Identify which cell holds the provided text, then report its (x, y) central coordinate. 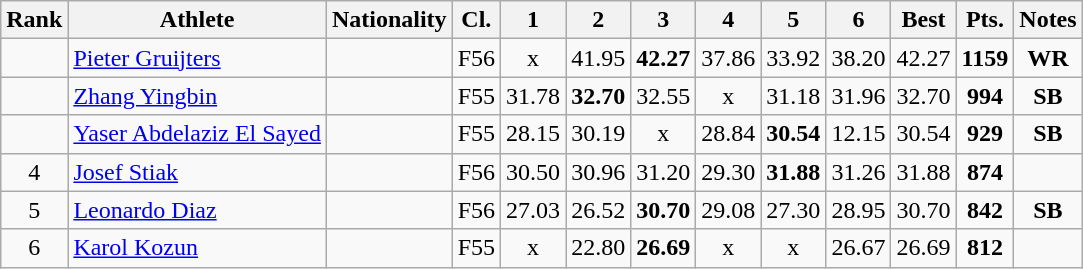
12.15 (858, 134)
1 (534, 20)
22.80 (598, 248)
38.20 (858, 58)
31.18 (794, 96)
26.67 (858, 248)
994 (985, 96)
41.95 (598, 58)
27.30 (794, 210)
Pieter Gruijters (198, 58)
842 (985, 210)
Nationality (389, 20)
Cl. (476, 20)
31.96 (858, 96)
874 (985, 172)
32.55 (664, 96)
31.20 (664, 172)
Athlete (198, 20)
Pts. (985, 20)
Notes (1048, 20)
Leonardo Diaz (198, 210)
29.08 (728, 210)
30.50 (534, 172)
929 (985, 134)
37.86 (728, 58)
33.92 (794, 58)
31.78 (534, 96)
27.03 (534, 210)
30.96 (598, 172)
3 (664, 20)
1159 (985, 58)
28.84 (728, 134)
31.26 (858, 172)
812 (985, 248)
Zhang Yingbin (198, 96)
Karol Kozun (198, 248)
Yaser Abdelaziz El Sayed (198, 134)
Josef Stiak (198, 172)
30.19 (598, 134)
Best (924, 20)
WR (1048, 58)
28.15 (534, 134)
Rank (34, 20)
29.30 (728, 172)
2 (598, 20)
28.95 (858, 210)
26.52 (598, 210)
